Identify which cell holds the provided text, then report its (x, y) central coordinate. 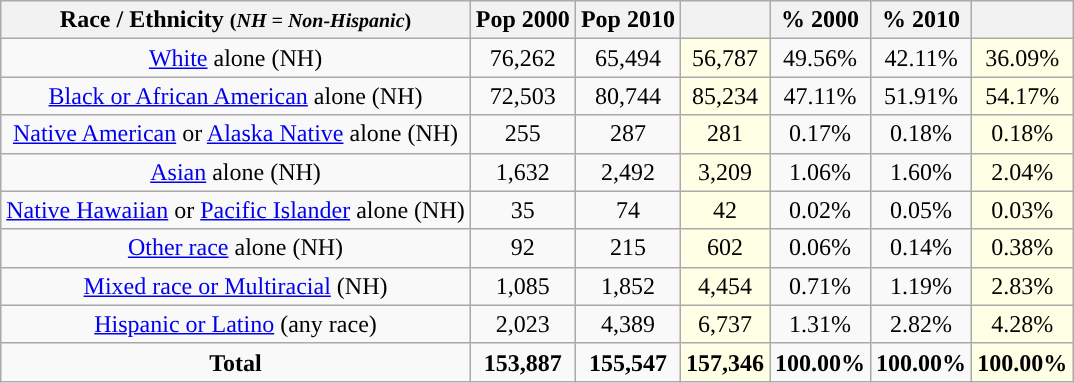
Native Hawaiian or Pacific Islander alone (NH) (236, 210)
56,787 (724, 58)
% 2010 (922, 20)
1.06% (820, 172)
Total (236, 362)
35 (522, 210)
1,632 (522, 172)
51.91% (922, 96)
Race / Ethnicity (NH = Non-Hispanic) (236, 20)
287 (628, 134)
Asian alone (NH) (236, 172)
72,503 (522, 96)
0.71% (820, 286)
49.56% (820, 58)
3,209 (724, 172)
36.09% (1022, 58)
% 2000 (820, 20)
4.28% (1022, 324)
1,085 (522, 286)
0.02% (820, 210)
153,887 (522, 362)
Black or African American alone (NH) (236, 96)
215 (628, 248)
76,262 (522, 58)
Pop 2000 (522, 20)
54.17% (1022, 96)
602 (724, 248)
Mixed race or Multiracial (NH) (236, 286)
0.05% (922, 210)
6,737 (724, 324)
0.38% (1022, 248)
2,492 (628, 172)
0.03% (1022, 210)
4,454 (724, 286)
0.06% (820, 248)
0.14% (922, 248)
157,346 (724, 362)
2,023 (522, 324)
2.04% (1022, 172)
Hispanic or Latino (any race) (236, 324)
1.19% (922, 286)
2.83% (1022, 286)
65,494 (628, 58)
2.82% (922, 324)
1,852 (628, 286)
42.11% (922, 58)
47.11% (820, 96)
155,547 (628, 362)
74 (628, 210)
85,234 (724, 96)
92 (522, 248)
42 (724, 210)
0.17% (820, 134)
Other race alone (NH) (236, 248)
80,744 (628, 96)
255 (522, 134)
4,389 (628, 324)
1.60% (922, 172)
White alone (NH) (236, 58)
281 (724, 134)
Native American or Alaska Native alone (NH) (236, 134)
1.31% (820, 324)
Pop 2010 (628, 20)
